Locate the cell with the specified text and output its (x, y) center coordinate. 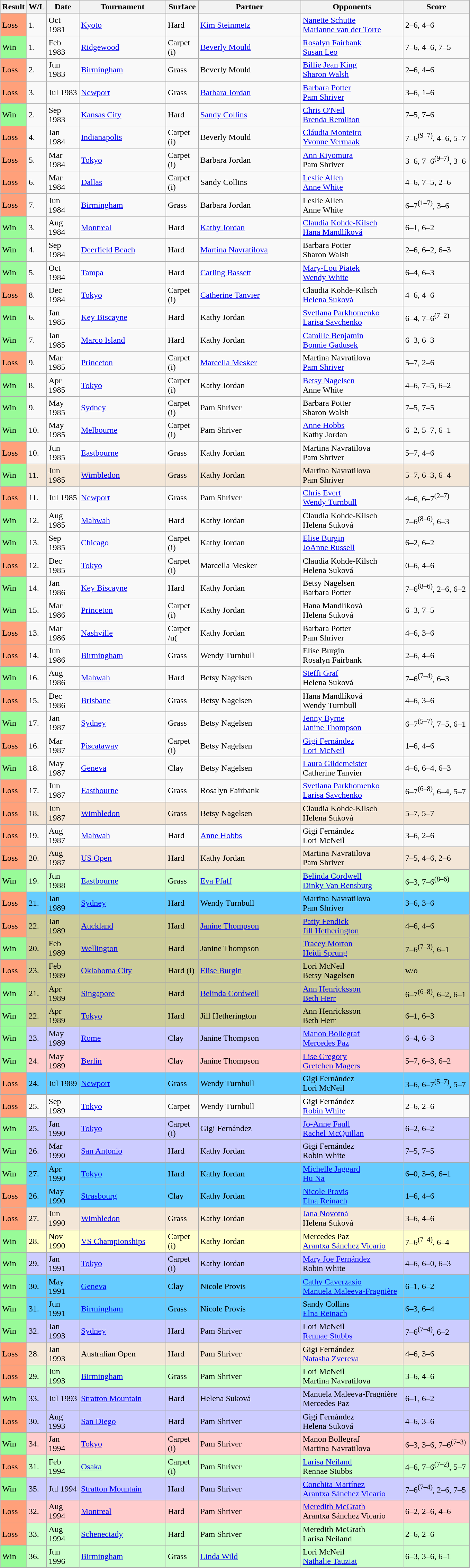
Sep 1983 (63, 115)
6–7(6–8), 6–2, 6–1 (436, 993)
0–6, 4–6 (436, 565)
6–7(1–7), 3–6 (436, 205)
7–6(8–6), 2–6, 6–2 (436, 588)
4–6, 6–7(2–7) (436, 498)
Nanette Schutte Marianne van der Torre (352, 25)
3–6, 1–6 (436, 92)
Indianapolis (123, 137)
Jan 1987 (63, 723)
Sandy Collins Elna Reinach (352, 1309)
5–7, 6–3, 6–2 (436, 1061)
4–6, 7–5, 2–6 (436, 182)
Jun 1996 (63, 1557)
Oct 1984 (63, 272)
6–7(5–7), 7–5, 6–1 (436, 723)
Wellington (123, 948)
Chris Evert Wendy Turnbull (352, 498)
Kansas City (123, 115)
Piscataway (123, 746)
6–3, 7–5 (436, 610)
Australian Open (123, 1354)
Aug 1993 (63, 1422)
34. (37, 1444)
Osaka (123, 1467)
Dec 1985 (63, 565)
Lori McNeil Betsy Nagelsen (352, 971)
2–6, 6–2, 6–3 (436, 250)
Manon Bollegraf Martina Navratilova (352, 1444)
7–6(8–6), 6–3 (436, 520)
Linda Wild (250, 1557)
5–7, 4–6 (436, 453)
Jenny Byrne Janine Thompson (352, 723)
Oklahoma City (123, 971)
Jul 1983 (63, 92)
5–7, 2–6 (436, 363)
Lori McNeil Rennae Stubbs (352, 1331)
Tampa (123, 272)
Mar 1985 (63, 363)
Auckland (123, 926)
Apr 1990 (63, 1174)
Eva Pfaff (250, 881)
Nashville (123, 633)
Martina Navratilova (250, 250)
Ann Kiyomura Pam Shriver (352, 160)
Elise Burgin JoAnne Russell (352, 543)
Jul 1993 (63, 1399)
7–6(7–4), 6–3 (436, 678)
Feb 1983 (63, 47)
35. (37, 1489)
Steffi Graf Helena Suková (352, 678)
Elise Burgin Rosalyn Fairbank (352, 656)
Jan 1994 (63, 1444)
7–5, 7–6 (436, 115)
Jun 1991 (63, 1309)
Aug 1986 (63, 678)
Cathy Caverzasio Manuela Maleeva-Fragnière (352, 1286)
6–3, 6–3 (436, 340)
Claudia Kohde-Kilsch Hana Mandlíková (352, 227)
7–6(7–4), 6–2 (436, 1331)
Jan 1990 (63, 1129)
36. (37, 1557)
Strasbourg (123, 1196)
Mercedes Paz Arantxa Sánchez Vicario (352, 1241)
Sep 1989 (63, 1106)
Tournament (123, 7)
Gigi Fernández Helena Suková (352, 1422)
Belinda Cordwell Dinky Van Rensburg (352, 881)
Catherine Tanvier (250, 295)
Hana Mandlíková Wendy Turnbull (352, 701)
Dallas (123, 182)
Mary Joe Fernández Robin White (352, 1264)
Sep 1985 (63, 543)
6–2, 5–7, 6–1 (436, 430)
Manuela Maleeva-Fragnière Mercedes Paz (352, 1399)
Apr 1985 (63, 385)
Opponents (352, 7)
Mar 1990 (63, 1151)
Kyoto (123, 25)
6–3, 7–6(8–6) (436, 881)
6–1, 6–3 (436, 1016)
Jun 1984 (63, 205)
Anne Hobbs (250, 836)
6–3, 6–4 (436, 1309)
3–6, 6–7(5–7), 5–7 (436, 1084)
Chris O'Neil Brenda Remilton (352, 115)
Kim Steinmetz (250, 25)
Feb 1994 (63, 1467)
Conchita Martínez Arantxa Sánchez Vicario (352, 1489)
Ridgewood (123, 47)
Aug 1985 (63, 520)
Mary-Lou Piatek Wendy White (352, 272)
Meredith McGrath Arantxa Sánchez Vicario (352, 1512)
Nov 1990 (63, 1241)
Betsy Nagelsen Anne White (352, 385)
VS Championships (123, 1241)
7–6(7–4), 2–6, 7–5 (436, 1489)
4–6, 7–5, 6–2 (436, 385)
Jun 1986 (63, 656)
Nicole Provis Elna Reinach (352, 1196)
Belinda Cordwell (250, 993)
Jan 1984 (63, 137)
w/o (436, 971)
7–6(7–3), 6–1 (436, 948)
7–6, 4–6, 7–5 (436, 47)
Jan 1986 (63, 588)
6–3, 3–6, 6–1 (436, 1557)
7–5, 4–6, 2–6 (436, 858)
Patty Fendick Jill Hetherington (352, 926)
5–7, 5–7 (436, 813)
6–7(6–8), 6–4, 5–7 (436, 791)
3–6, 7–6(9–7), 3–6 (436, 160)
Dec 1984 (63, 295)
Lori McNeil Nathalie Tauziat (352, 1557)
Marco Island (123, 340)
W/L (37, 7)
Anne Hobbs Kathy Jordan (352, 430)
Melbourne (123, 430)
Jul 1994 (63, 1489)
Singapore (123, 993)
Billie Jean King Sharon Walsh (352, 70)
Berlin (123, 1061)
Betsy Nagelsen Barbara Potter (352, 588)
Jill Hetherington (250, 1016)
Rosalyn Fairbank (250, 791)
5–7, 6–3, 6–4 (436, 475)
Carpet /u( (182, 633)
Gigi Fernández (250, 1129)
Partner (250, 7)
6–3, 3–6, 7–6(7–3) (436, 1444)
Cláudia Monteiro Yvonne Vermaak (352, 137)
May 1991 (63, 1286)
Michelle Jaggard Hu Na (352, 1174)
Jo-Anne Faull Rachel McQuillan (352, 1129)
Jun 1988 (63, 881)
Jul 1985 (63, 498)
Result (13, 7)
Date (63, 7)
6–4, 7–6(7–2) (436, 318)
Chicago (123, 543)
Jan 1991 (63, 1264)
Dec 1986 (63, 701)
US Open (123, 858)
Sep 1984 (63, 250)
Carpet (182, 1106)
Gigi Fernández Natasha Zvereva (352, 1354)
Laura Gildemeister Catherine Tanvier (352, 768)
Brisbane (123, 701)
7–6(7–4), 6–4 (436, 1241)
Hard (i) (182, 971)
4–6, 6–4, 6–3 (436, 768)
4–6, 6–0, 6–3 (436, 1264)
May 1987 (63, 768)
Helena Suková (250, 1399)
Jun 1983 (63, 70)
3–6, 2–6 (436, 836)
Tracey Morton Heidi Sprung (352, 948)
6–2, 2–6, 4–6 (436, 1512)
Meredith McGrath Larisa Neiland (352, 1534)
Carling Bassett (250, 272)
3–6, 3–6 (436, 903)
May 1990 (63, 1196)
Schenectady (123, 1534)
Jun 1993 (63, 1377)
Hana Mandlíková Helena Suková (352, 610)
Manon Bollegraf Mercedes Paz (352, 1039)
San Diego (123, 1422)
Aug 1984 (63, 227)
Deerfield Beach (123, 250)
7–6(9–7), 4–6, 5–7 (436, 137)
Jun 1990 (63, 1219)
Mar 1987 (63, 746)
Elise Burgin (250, 971)
Lori McNeil Martina Navratilova (352, 1377)
Score (436, 7)
Jana Novotná Helena Suková (352, 1219)
Rome (123, 1039)
San Antonio (123, 1151)
Larisa Neiland Rennae Stubbs (352, 1467)
Rosalyn Fairbank Susan Leo (352, 47)
Oct 1981 (63, 25)
Surface (182, 7)
6–0, 3–6, 6–1 (436, 1174)
4–6, 7–6(7–2), 5–7 (436, 1467)
Lise Gregory Gretchen Magers (352, 1061)
Jul 1989 (63, 1084)
Camille Benjamin Bonnie Gadusek (352, 340)
